Search for the cell housing the specified text and yield its [X, Y] center coordinate. 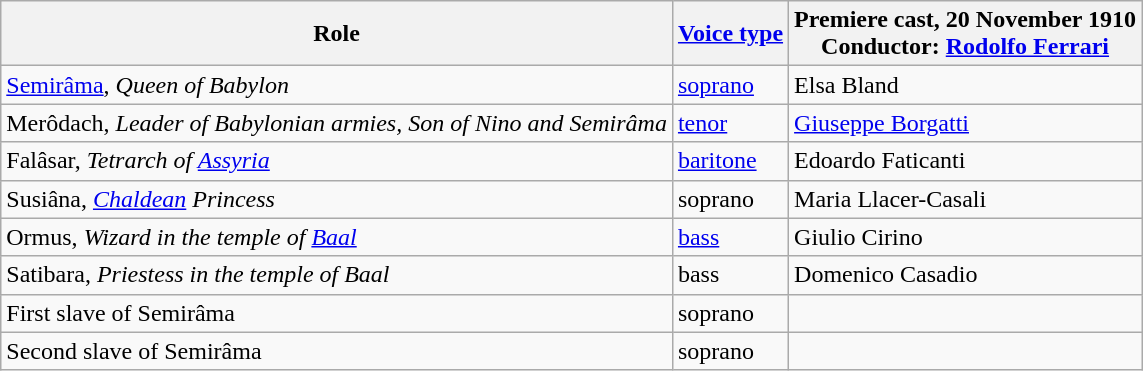
Elsa Bland [966, 85]
Semirâma, Queen of Babylon [337, 85]
Falâsar, Tetrarch of Assyria [337, 161]
Giuseppe Borgatti [966, 123]
Ormus, Wizard in the temple of Baal [337, 237]
tenor [730, 123]
Satibara, Priestess in the temple of Baal [337, 275]
Domenico Casadio [966, 275]
First slave of Semirâma [337, 313]
Role [337, 34]
Maria Llacer-Casali [966, 199]
Giulio Cirino [966, 237]
Second slave of Semirâma [337, 351]
Voice type [730, 34]
baritone [730, 161]
Merôdach, Leader of Babylonian armies, Son of Nino and Semirâma [337, 123]
Premiere cast, 20 November 1910Conductor: Rodolfo Ferrari [966, 34]
Edoardo Faticanti [966, 161]
Susiâna, Chaldean Princess [337, 199]
